From the cell containing the given text, extract its center point as (X, Y) coordinate. 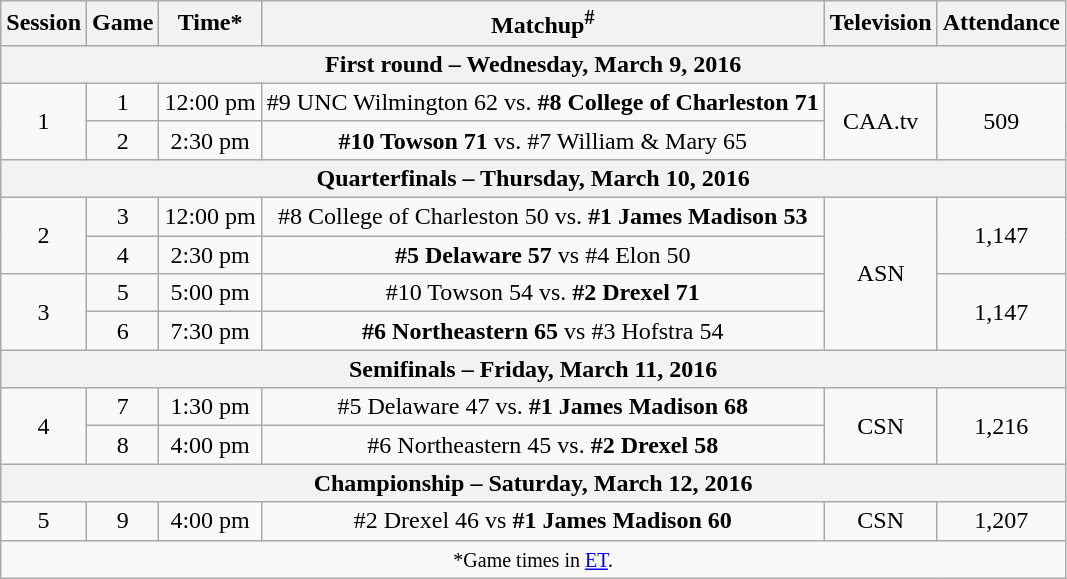
6 (123, 331)
7:30 pm (210, 331)
9 (123, 521)
8 (123, 445)
Semifinals – Friday, March 11, 2016 (534, 369)
CAA.tv (880, 121)
Quarterfinals – Thursday, March 10, 2016 (534, 178)
Championship – Saturday, March 12, 2016 (534, 483)
#8 College of Charleston 50 vs. #1 James Madison 53 (542, 217)
#6 Northeastern 45 vs. #2 Drexel 58 (542, 445)
#5 Delaware 47 vs. #1 James Madison 68 (542, 407)
#5 Delaware 57 vs #4 Elon 50 (542, 255)
Time* (210, 24)
1,216 (1001, 426)
*Game times in ET. (534, 559)
5:00 pm (210, 293)
Session (44, 24)
Attendance (1001, 24)
#10 Towson 71 vs. #7 William & Mary 65 (542, 140)
Television (880, 24)
1:30 pm (210, 407)
ASN (880, 274)
Matchup# (542, 24)
#10 Towson 54 vs. #2 Drexel 71 (542, 293)
First round – Wednesday, March 9, 2016 (534, 64)
Game (123, 24)
1,207 (1001, 521)
509 (1001, 121)
7 (123, 407)
#2 Drexel 46 vs #1 James Madison 60 (542, 521)
#9 UNC Wilmington 62 vs. #8 College of Charleston 71 (542, 102)
#6 Northeastern 65 vs #3 Hofstra 54 (542, 331)
